From the cell containing the given text, extract its center point as [x, y] coordinate. 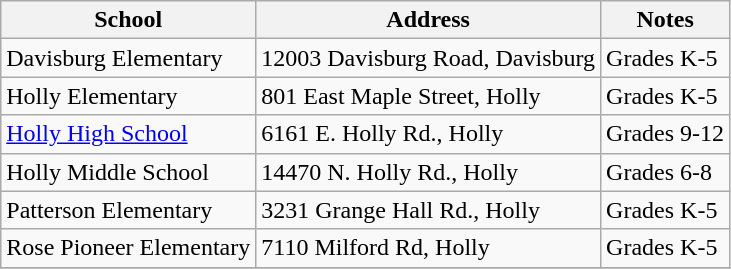
Notes [666, 20]
801 East Maple Street, Holly [428, 96]
Grades 6-8 [666, 172]
3231 Grange Hall Rd., Holly [428, 210]
Address [428, 20]
Davisburg Elementary [128, 58]
Rose Pioneer Elementary [128, 248]
Holly High School [128, 134]
12003 Davisburg Road, Davisburg [428, 58]
Patterson Elementary [128, 210]
6161 E. Holly Rd., Holly [428, 134]
Holly Elementary [128, 96]
School [128, 20]
Holly Middle School [128, 172]
Grades 9-12 [666, 134]
7110 Milford Rd, Holly [428, 248]
14470 N. Holly Rd., Holly [428, 172]
